Return [x, y] of the center of cell containing provided text 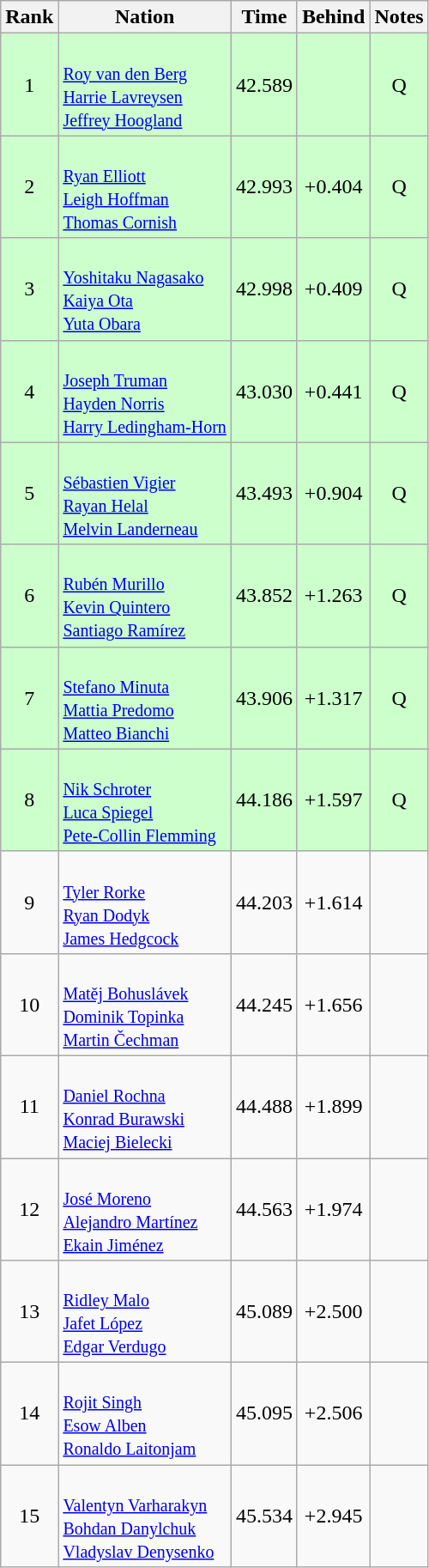
Rubén MurilloKevin QuinteroSantiago Ramírez [144, 596]
43.493 [264, 493]
Stefano MinutaMattia PredomoMatteo Bianchi [144, 697]
+1.656 [333, 1005]
42.589 [264, 84]
+1.597 [333, 800]
Sébastien VigierRayan HelalMelvin Landerneau [144, 493]
45.089 [264, 1312]
12 [29, 1209]
42.998 [264, 289]
Notes [399, 17]
+2.500 [333, 1312]
1 [29, 84]
44.203 [264, 902]
7 [29, 697]
13 [29, 1312]
2 [29, 187]
Rojit SinghEsow AlbenRonaldo Laitonjam [144, 1413]
+1.899 [333, 1106]
8 [29, 800]
José MorenoAlejandro MartínezEkain Jiménez [144, 1209]
Valentyn VarharakynBohdan DanylchukVladyslav Denysenko [144, 1516]
45.095 [264, 1413]
10 [29, 1005]
Tyler RorkeRyan DodykJames Hedgcock [144, 902]
42.993 [264, 187]
+0.904 [333, 493]
Behind [333, 17]
5 [29, 493]
4 [29, 392]
+2.945 [333, 1516]
45.534 [264, 1516]
43.852 [264, 596]
43.906 [264, 697]
Joseph TrumanHayden NorrisHarry Ledingham-Horn [144, 392]
Rank [29, 17]
Time [264, 17]
Matěj BohuslávekDominik TopinkaMartin Čechman [144, 1005]
44.186 [264, 800]
43.030 [264, 392]
+1.974 [333, 1209]
Nik SchroterLuca SpiegelPete-Collin Flemming [144, 800]
+1.614 [333, 902]
Ryan ElliottLeigh HoffmanThomas Cornish [144, 187]
44.563 [264, 1209]
+1.317 [333, 697]
+0.441 [333, 392]
11 [29, 1106]
44.245 [264, 1005]
+2.506 [333, 1413]
+0.404 [333, 187]
+0.409 [333, 289]
Yoshitaku NagasakoKaiya OtaYuta Obara [144, 289]
44.488 [264, 1106]
6 [29, 596]
3 [29, 289]
Roy van den BergHarrie LavreysenJeffrey Hoogland [144, 84]
14 [29, 1413]
9 [29, 902]
Daniel RochnaKonrad BurawskiMaciej Bielecki [144, 1106]
+1.263 [333, 596]
15 [29, 1516]
Ridley MaloJafet LópezEdgar Verdugo [144, 1312]
Nation [144, 17]
